Return [x, y] of the center of cell containing provided text 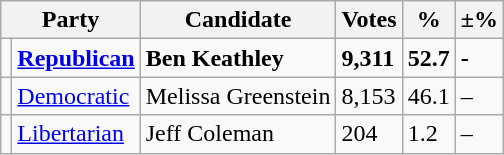
52.7 [428, 58]
±% [479, 20]
Republican [76, 58]
- [479, 58]
Ben Keathley [238, 58]
204 [369, 134]
Party [71, 20]
8,153 [369, 96]
Candidate [238, 20]
Jeff Coleman [238, 134]
Votes [369, 20]
Melissa Greenstein [238, 96]
1.2 [428, 134]
9,311 [369, 58]
Libertarian [76, 134]
% [428, 20]
Democratic [76, 96]
46.1 [428, 96]
